Return [X, Y] of the center of cell containing provided text 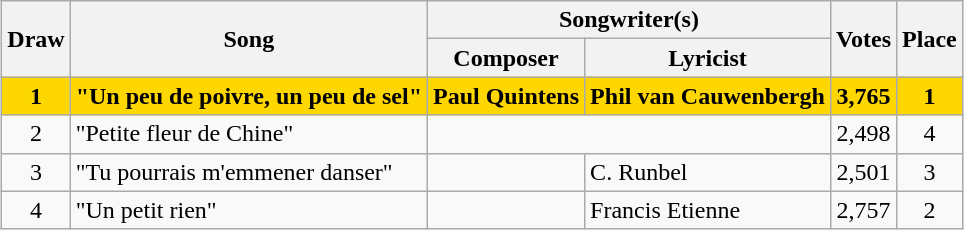
2,501 [863, 172]
Composer [506, 58]
"Un peu de poivre, un peu de sel" [248, 96]
"Petite fleur de Chine" [248, 134]
"Un petit rien" [248, 210]
Lyricist [708, 58]
Phil van Cauwenbergh [708, 96]
Song [248, 39]
2,757 [863, 210]
Paul Quintens [506, 96]
C. Runbel [708, 172]
Draw [36, 39]
Songwriter(s) [628, 20]
Votes [863, 39]
Place [930, 39]
3,765 [863, 96]
Francis Etienne [708, 210]
2,498 [863, 134]
"Tu pourrais m'emmener danser" [248, 172]
